From the cell containing the given text, extract its center point as (X, Y) coordinate. 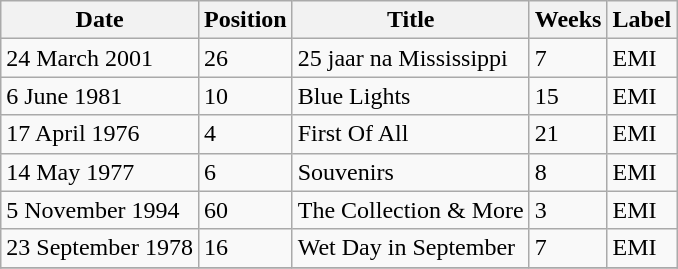
6 June 1981 (100, 96)
4 (245, 134)
21 (568, 134)
25 jaar na Mississippi (410, 58)
Wet Day in September (410, 248)
Position (245, 20)
5 November 1994 (100, 210)
8 (568, 172)
Blue Lights (410, 96)
14 May 1977 (100, 172)
23 September 1978 (100, 248)
First Of All (410, 134)
The Collection & More (410, 210)
15 (568, 96)
16 (245, 248)
26 (245, 58)
10 (245, 96)
Weeks (568, 20)
Souvenirs (410, 172)
Date (100, 20)
17 April 1976 (100, 134)
24 March 2001 (100, 58)
3 (568, 210)
Label (642, 20)
6 (245, 172)
60 (245, 210)
Title (410, 20)
